Scan for the cell matching the given text and deliver its [X, Y] coordinate at center. 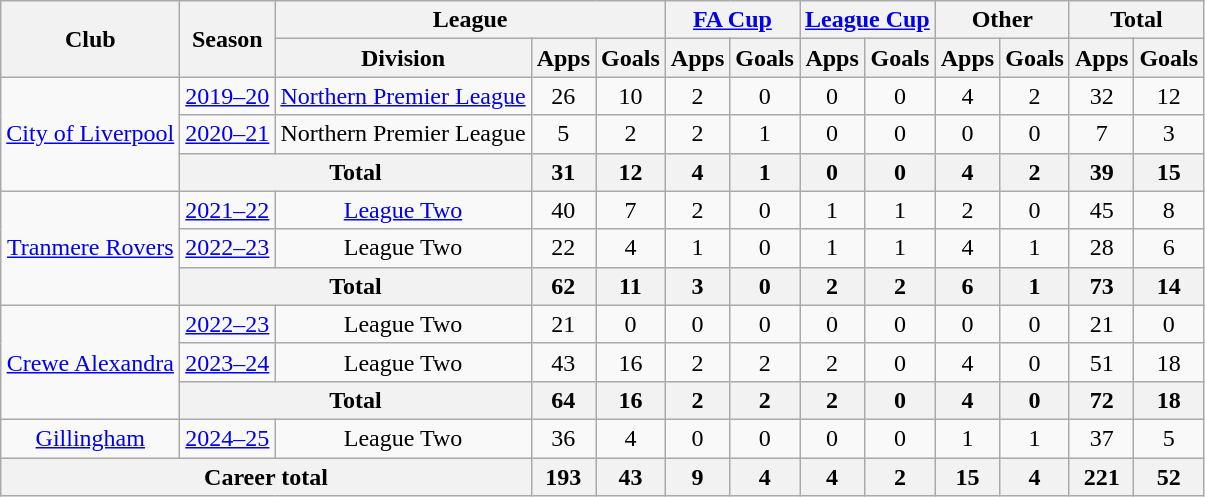
31 [563, 172]
Division [403, 58]
62 [563, 286]
Crewe Alexandra [90, 362]
39 [1101, 172]
28 [1101, 248]
8 [1169, 210]
45 [1101, 210]
32 [1101, 96]
League Cup [868, 20]
2023–24 [228, 362]
Gillingham [90, 438]
10 [631, 96]
Club [90, 39]
Tranmere Rovers [90, 248]
22 [563, 248]
36 [563, 438]
37 [1101, 438]
Other [1002, 20]
League [470, 20]
2020–21 [228, 134]
2024–25 [228, 438]
2021–22 [228, 210]
9 [697, 477]
52 [1169, 477]
73 [1101, 286]
FA Cup [732, 20]
193 [563, 477]
72 [1101, 400]
26 [563, 96]
221 [1101, 477]
2019–20 [228, 96]
51 [1101, 362]
City of Liverpool [90, 134]
Career total [266, 477]
Season [228, 39]
11 [631, 286]
64 [563, 400]
14 [1169, 286]
40 [563, 210]
